Return (X, Y) of the center of cell containing provided text 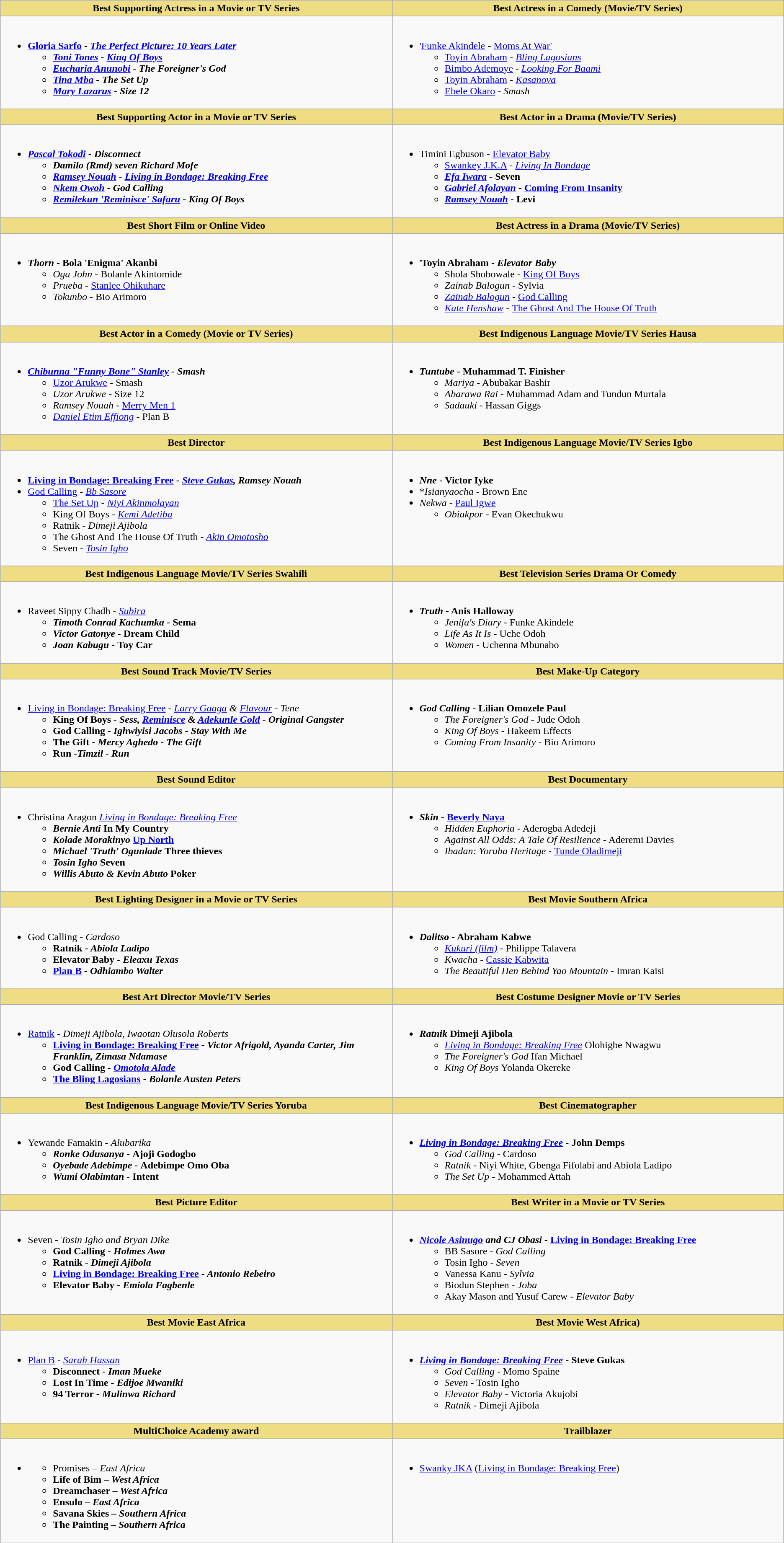
Best Lighting Designer in a Movie or TV Series (196, 899)
Best Director (196, 442)
Best Make-Up Category (588, 671)
Best Indigenous Language Movie/TV Series Hausa (588, 334)
Plan B - Sarah HassanDisconnect - Iman MuekeLost In Time - Edijoe Mwaniki94 Terror - Mulinwa Richard (196, 1377)
Best Documentary (588, 780)
Tuntube - Muhammad T. FinisherMariya - Abubakar BashirAbarawa Rai - Muhammad Adam and Tundun MurtalaSadauki - Hassan Giggs (588, 388)
God Calling - Lilian Omozele PaulThe Foreigner's God - Jude OdohKing Of Boys - Hakeem EffectsComing From Insanity - Bio Arimoro (588, 726)
Best Picture Editor (196, 1202)
Best Actress in a Comedy (Movie/TV Series) (588, 8)
Dalitso - Abraham KabweKukuri (film) - Philippe TalaveraKwacha - Cassie KabwitaThe Beautiful Hen Behind Yao Mountain - Imran Kaisi (588, 948)
Best Sound Track Movie/TV Series (196, 671)
Chibunna "Funny Bone" Stanley - SmashUzor Arukwe - SmashUzor Arukwe - Size 12Ramsey Nouah - Merry Men 1Daniel Etim Effiong - Plan B (196, 388)
Trailblazer (588, 1431)
'Funke Akindele - Moms At War'Toyin Abraham - Bling LagosiansBimbo Ademoye - Looking For BaamiToyin Abraham - KasanovaEbele Okaro - Smash (588, 63)
Living in Bondage: Breaking Free - Steve GukasGod Calling - Momo SpaineSeven - Tosin IghoElevator Baby - Victoria AkujobiRatnik - Dimeji Ajibola (588, 1377)
Best Writer in a Movie or TV Series (588, 1202)
Best Actor in a Drama (Movie/TV Series) (588, 117)
Best Indigenous Language Movie/TV Series Swahili (196, 574)
Best Art Director Movie/TV Series (196, 997)
Nne - Victor Iyke*Isianyaocha - Brown EneNekwa - Paul IgweObiakpor - Evan Okechukwu (588, 508)
Best Indigenous Language Movie/TV Series Igbo (588, 442)
Best Movie East Africa (196, 1322)
Best Actor in a Comedy (Movie or TV Series) (196, 334)
Best Sound Editor (196, 780)
Thorn - Bola 'Enigma' AkanbiOga John - Bolanle AkintomidePrueba - Stanlee OhikuhareTokunbo - Bio Arimoro (196, 280)
Ratnik Dimeji AjibolaLiving in Bondage: Breaking Free Olohigbe NwagwuThe Foreigner's God Ifan MichaelKing Of Boys Yolanda Okereke (588, 1051)
Best Indigenous Language Movie/TV Series Yoruba (196, 1105)
Best Movie Southern Africa (588, 899)
Best Supporting Actor in a Movie or TV Series (196, 117)
Best Movie West Africa) (588, 1322)
Best Cinematographer (588, 1105)
Timini Egbuson - Elevator BabySwankey J.K.A - Living In BondageEfa Iwara - SevenGabriel Afolayan - Coming From InsanityRamsey Nouah - Levi (588, 171)
Yewande Famakin - AlubarikaRonke Odusanya - Ajoji GodogboOyebade Adebimpe - Adebimpe Omo ObaWumi Olabimtan - Intent (196, 1154)
Best Supporting Actress in a Movie or TV Series (196, 8)
Raveet Sippy Chadh - SubiraTimoth Conrad Kachumka - SemaVictor Gatonye - Dream ChildJoan Kabugu - Toy Car (196, 622)
Best Actress in a Drama (Movie/TV Series) (588, 225)
Truth - Anis HallowayJenifa's Diary - Funke AkindeleLife As It Is - Uche OdohWomen - Uchenna Mbunabo (588, 622)
Best Costume Designer Movie or TV Series (588, 997)
Swanky JKA (Living in Bondage: Breaking Free) (588, 1491)
MultiChoice Academy award (196, 1431)
God Calling - CardosoRatnik - Abiola LadipoElevator Baby - Eleaxu TexasPlan B - Odhiambo Walter (196, 948)
Living in Bondage: Breaking Free - John DempsGod Calling - CardosoRatnik - Niyi White, Gbenga Fifolabi and Abiola LadipoThe Set Up - Mohammed Attah (588, 1154)
Skin - Beverly NayaHidden Euphoria - Aderogba AdedejiAgainst All Odds: A Tale Of Resilience - Aderemi DaviesIbadan: Yoruba Heritage - Tunde Oladimeji (588, 840)
Best Television Series Drama Or Comedy (588, 574)
Best Short Film or Online Video (196, 225)
